Capture the cell that displays the provided text and extract its [X, Y] central coordinate. 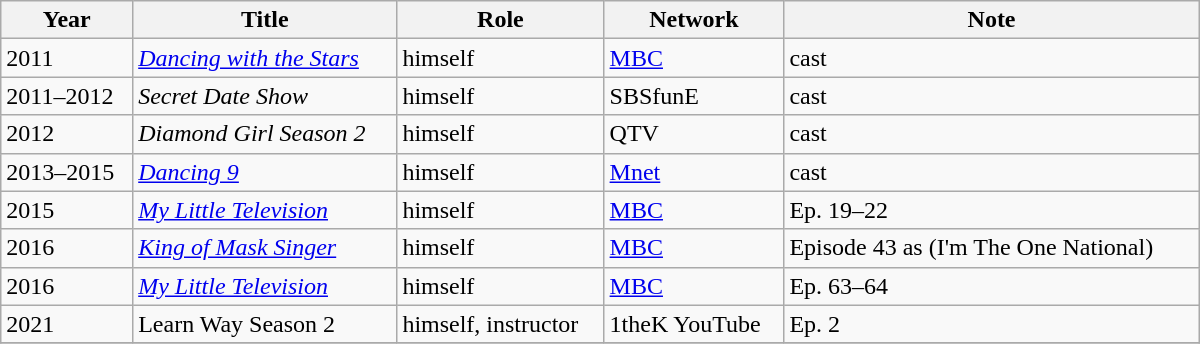
Note [992, 20]
Network [694, 20]
2021 [67, 324]
Mnet [694, 172]
2011 [67, 58]
Ep. 63–64 [992, 286]
2015 [67, 210]
Role [500, 20]
King of Mask Singer [265, 248]
2013–2015 [67, 172]
Ep. 19–22 [992, 210]
Title [265, 20]
QTV [694, 134]
himself, instructor [500, 324]
Learn Way Season 2 [265, 324]
Episode 43 as (I'm The One National) [992, 248]
Year [67, 20]
2012 [67, 134]
1theK YouTube [694, 324]
Dancing 9 [265, 172]
Ep. 2 [992, 324]
SBSfunE [694, 96]
Diamond Girl Season 2 [265, 134]
Secret Date Show [265, 96]
Dancing with the Stars [265, 58]
2011–2012 [67, 96]
